Determine the [x, y] coordinate at the center of the cell enclosing the given text.  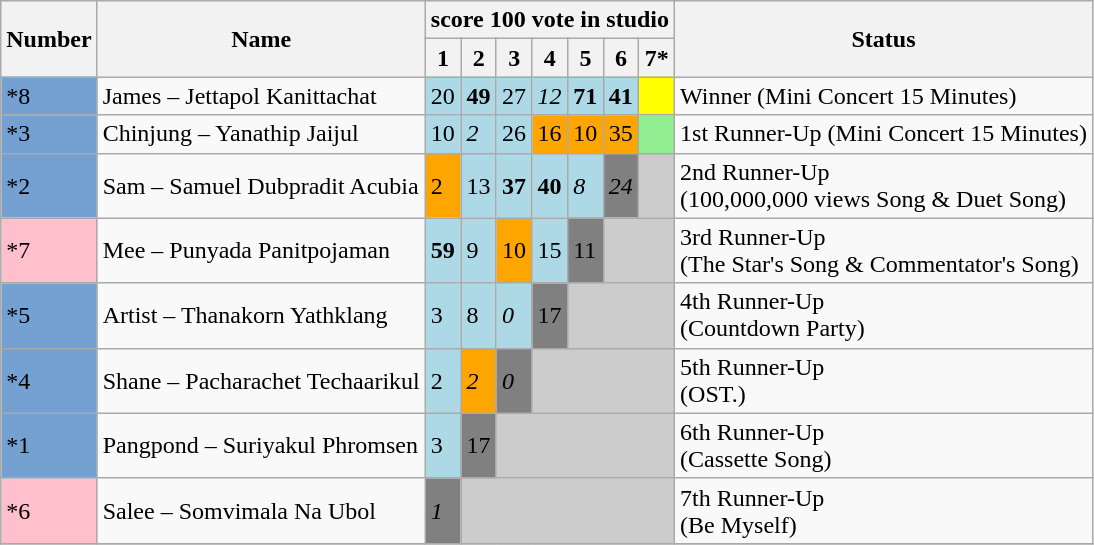
20 [443, 96]
*6 [49, 510]
*2 [49, 186]
James – Jettapol Kanittachat [261, 96]
Name [261, 39]
40 [550, 186]
Status [884, 39]
*8 [49, 96]
16 [550, 134]
26 [514, 134]
*5 [49, 316]
Shane – Pacharachet Techaarikul [261, 380]
2nd Runner-Up(100,000,000 views Song & Duet Song) [884, 186]
Salee – Somvimala Na Ubol [261, 510]
6th Runner-Up(Cassette Song) [884, 446]
*1 [49, 446]
13 [479, 186]
7th Runner-Up(Be Myself) [884, 510]
11 [586, 250]
71 [586, 96]
Pangpond – Suriyakul Phromsen [261, 446]
5 [586, 58]
*3 [49, 134]
27 [514, 96]
59 [443, 250]
Chinjung – Yanathip Jaijul [261, 134]
4th Runner-Up(Countdown Party) [884, 316]
4 [550, 58]
Winner (Mini Concert 15 Minutes) [884, 96]
1st Runner-Up (Mini Concert 15 Minutes) [884, 134]
*4 [49, 380]
Artist – Thanakorn Yathklang [261, 316]
9 [479, 250]
7* [657, 58]
6 [621, 58]
49 [479, 96]
41 [621, 96]
Number [49, 39]
Sam – Samuel Dubpradit Acubia [261, 186]
24 [621, 186]
3rd Runner-Up(The Star's Song & Commentator's Song) [884, 250]
score 100 vote in studio [550, 20]
37 [514, 186]
*7 [49, 250]
5th Runner-Up(OST.) [884, 380]
12 [550, 96]
Mee – Punyada Panitpojaman [261, 250]
35 [621, 134]
15 [550, 250]
